Locate the cell with the specified text and output its [x, y] center coordinate. 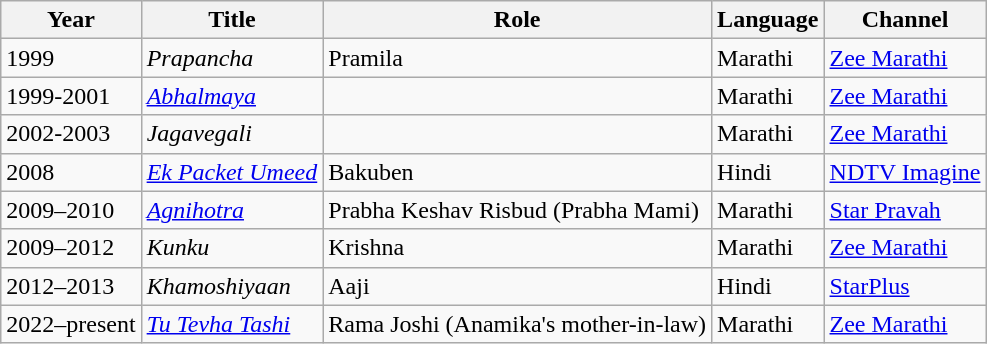
Abhalmaya [232, 96]
Pramila [518, 58]
NDTV Imagine [905, 172]
2009–2010 [71, 210]
Language [768, 20]
Ek Packet Umeed [232, 172]
2008 [71, 172]
Year [71, 20]
2009–2012 [71, 248]
Kunku [232, 248]
2012–2013 [71, 286]
Agnihotra [232, 210]
Title [232, 20]
StarPlus [905, 286]
2022–present [71, 324]
Bakuben [518, 172]
1999 [71, 58]
1999-2001 [71, 96]
Khamoshiyaan [232, 286]
Prabha Keshav Risbud (Prabha Mami) [518, 210]
Prapancha [232, 58]
Star Pravah [905, 210]
Jagavegali [232, 134]
Tu Tevha Tashi [232, 324]
Krishna [518, 248]
Role [518, 20]
Aaji [518, 286]
2002-2003 [71, 134]
Rama Joshi (Anamika's mother-in-law) [518, 324]
Channel [905, 20]
